Capture the cell that displays the provided text and extract its [x, y] central coordinate. 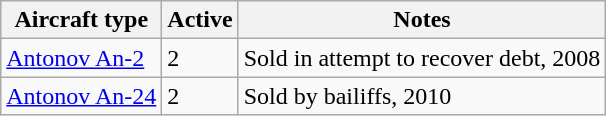
Antonov An-24 [82, 96]
Aircraft type [82, 20]
Antonov An-2 [82, 58]
Sold in attempt to recover debt, 2008 [422, 58]
Sold by bailiffs, 2010 [422, 96]
Notes [422, 20]
Active [200, 20]
